Locate the cell with the specified text and output its (X, Y) center coordinate. 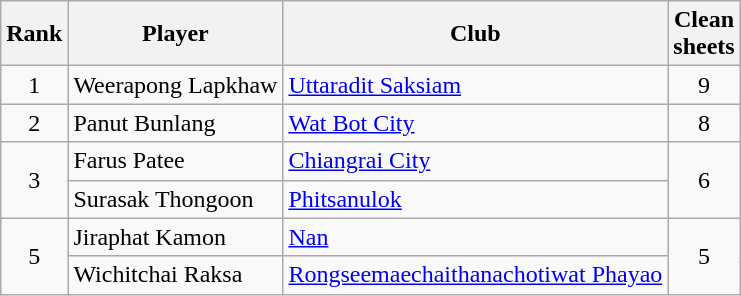
8 (704, 123)
Rank (34, 34)
Wichitchai Raksa (176, 275)
9 (704, 85)
Farus Patee (176, 161)
6 (704, 180)
Jiraphat Kamon (176, 237)
Uttaradit Saksiam (476, 85)
Phitsanulok (476, 199)
Player (176, 34)
Panut Bunlang (176, 123)
1 (34, 85)
Rongseemaechaithanachotiwat Phayao (476, 275)
Cleansheets (704, 34)
Nan (476, 237)
Weerapong Lapkhaw (176, 85)
3 (34, 180)
2 (34, 123)
Wat Bot City (476, 123)
Club (476, 34)
Surasak Thongoon (176, 199)
Chiangrai City (476, 161)
